For the text-containing cell, return its midpoint in (x, y) coordinate format. 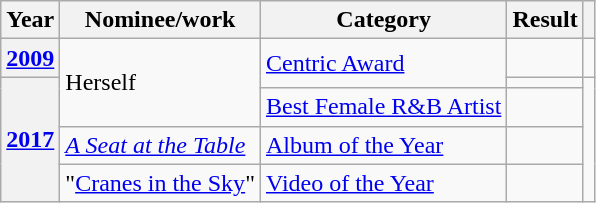
Video of the Year (383, 183)
2009 (30, 58)
Nominee/work (160, 20)
Centric Award (383, 64)
Year (30, 20)
2017 (30, 140)
A Seat at the Table (160, 145)
Best Female R&B Artist (383, 107)
Album of the Year (383, 145)
Herself (160, 82)
Result (545, 20)
Category (383, 20)
"Cranes in the Sky" (160, 183)
